Provide the [x, y] coordinate of the cell's center where the given text is located.  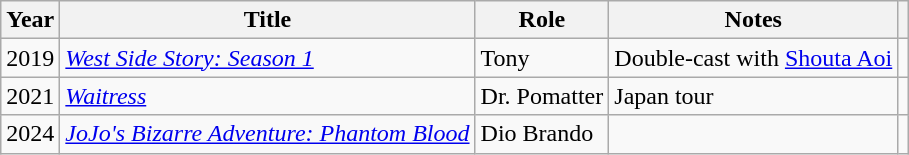
Japan tour [754, 96]
Notes [754, 20]
Year [30, 20]
Tony [542, 58]
Dr. Pomatter [542, 96]
2024 [30, 134]
2019 [30, 58]
Title [268, 20]
Double-cast with Shouta Aoi [754, 58]
Role [542, 20]
Waitress [268, 96]
West Side Story: Season 1 [268, 58]
JoJo's Bizarre Adventure: Phantom Blood [268, 134]
2021 [30, 96]
Dio Brando [542, 134]
